Search for the cell housing the specified text and yield its [X, Y] center coordinate. 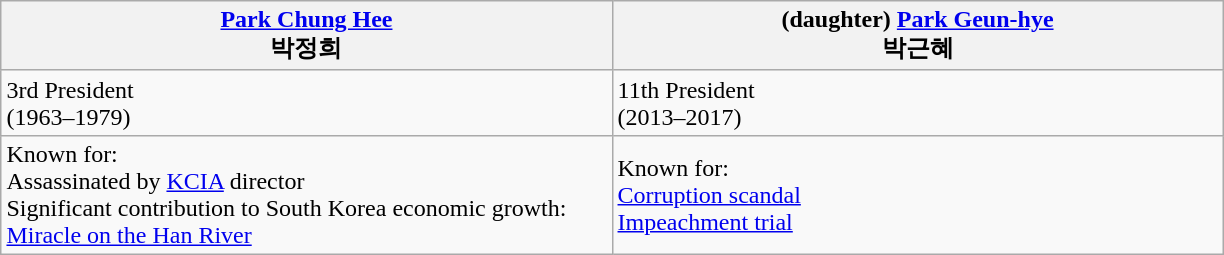
3rd President(1963–1979) [306, 102]
11th President(2013–2017) [918, 102]
Known for:Corruption scandalImpeachment trial [918, 194]
(daughter) Park Geun-hye박근혜 [918, 36]
Known for:Assassinated by KCIA directorSignificant contribution to South Korea economic growth: Miracle on the Han River [306, 194]
Park Chung Hee박정희 [306, 36]
